From the cell containing the given text, extract its center point as (X, Y) coordinate. 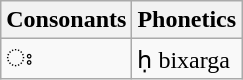
ḥ bixarga (187, 59)
Consonants (66, 20)
Phonetics (187, 20)
ঃ (66, 59)
